Return the [X, Y] coordinate for the center point of the cell that contains the specified text.  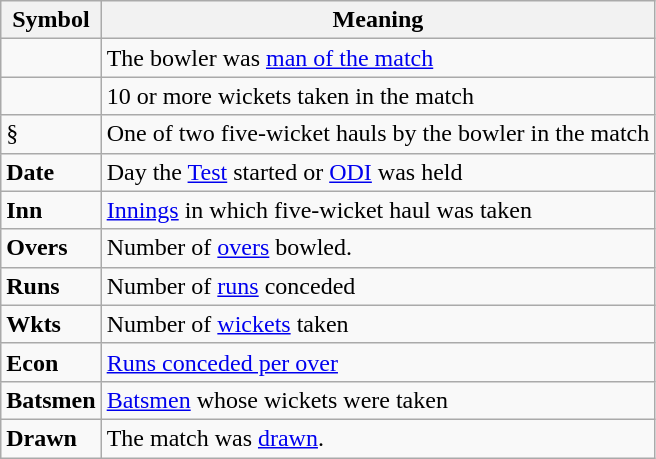
10 or more wickets taken in the match [378, 96]
Number of overs bowled. [378, 248]
The bowler was man of the match [378, 58]
Drawn [51, 438]
The match was drawn. [378, 438]
Date [51, 172]
Symbol [51, 20]
Wkts [51, 324]
§ [51, 134]
Batsmen [51, 400]
Inn [51, 210]
Number of runs conceded [378, 286]
Batsmen whose wickets were taken [378, 400]
One of two five-wicket hauls by the bowler in the match [378, 134]
Meaning [378, 20]
Runs [51, 286]
Innings in which five-wicket haul was taken [378, 210]
Number of wickets taken [378, 324]
Overs [51, 248]
Day the Test started or ODI was held [378, 172]
Econ [51, 362]
Runs conceded per over [378, 362]
